Provide the [x, y] coordinate of the cell's center where the given text is located.  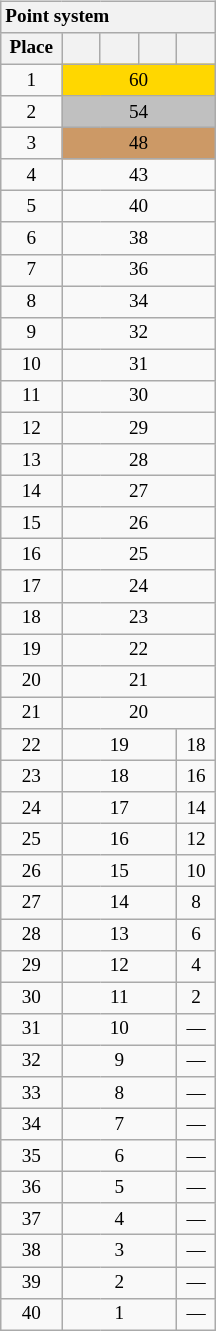
54 [138, 112]
37 [32, 1219]
48 [138, 144]
Point system [108, 17]
60 [138, 80]
33 [32, 1093]
39 [32, 1283]
Place [32, 49]
43 [138, 175]
35 [32, 1156]
